For the text-containing cell, return its midpoint in [x, y] coordinate format. 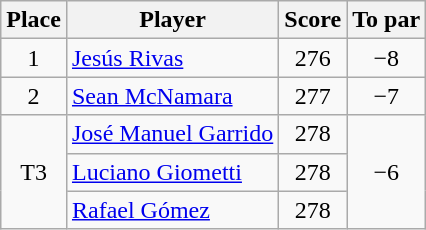
Jesús Rivas [172, 58]
−8 [386, 58]
2 [34, 96]
277 [313, 96]
276 [313, 58]
−6 [386, 172]
Sean McNamara [172, 96]
José Manuel Garrido [172, 134]
−7 [386, 96]
Luciano Giometti [172, 172]
1 [34, 58]
Place [34, 20]
T3 [34, 172]
Rafael Gómez [172, 210]
Player [172, 20]
Score [313, 20]
To par [386, 20]
